Find where the given text appears and provide that cell's center as [X, Y] coordinate. 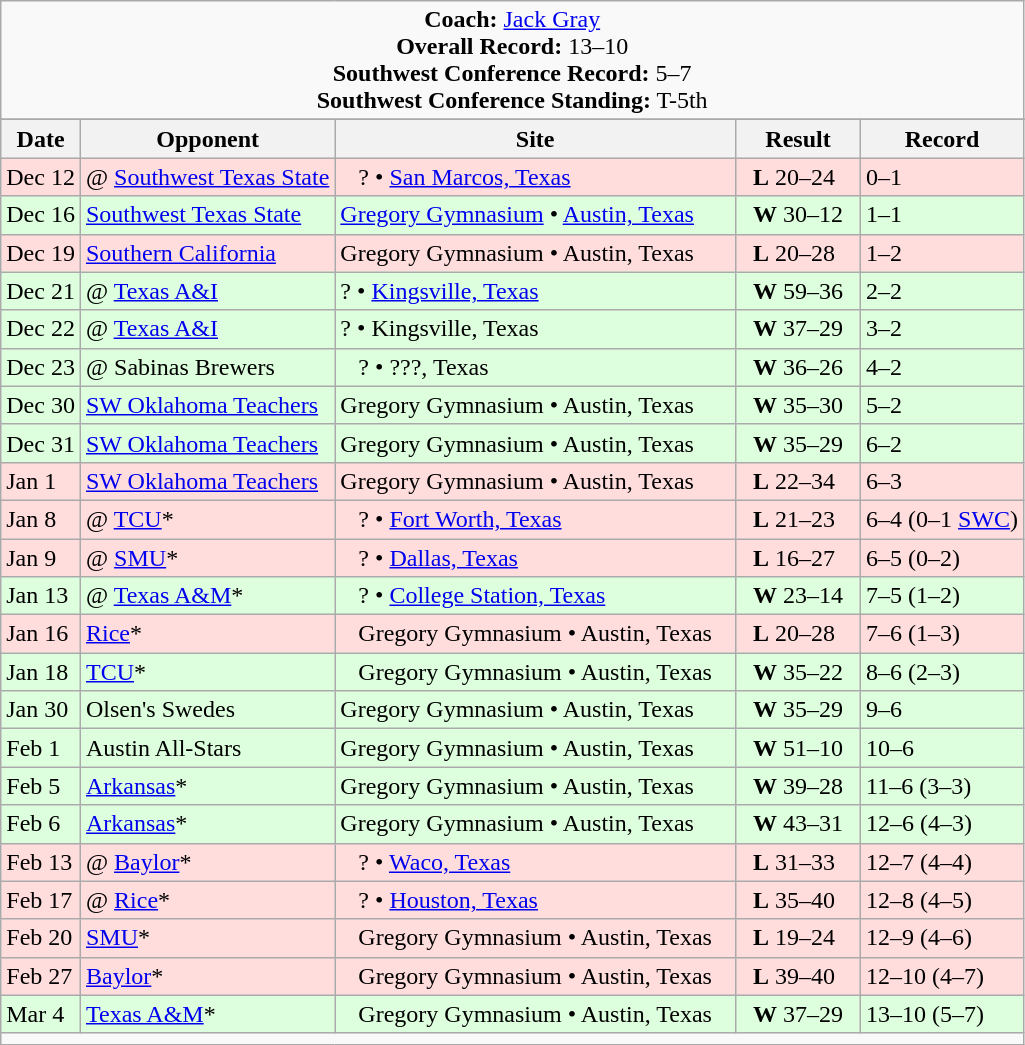
5–2 [942, 405]
@ SMU* [207, 557]
Austin All-Stars [207, 748]
7–5 (1–2) [942, 596]
12–10 (4–7) [942, 976]
@ TCU* [207, 519]
L 22–34 [798, 481]
Dec 31 [41, 443]
@ Baylor* [207, 862]
12–8 (4–5) [942, 900]
L 21–23 [798, 519]
1–1 [942, 215]
Record [942, 139]
W 30–12 [798, 215]
Southwest Texas State [207, 215]
Jan 16 [41, 634]
Olsen's Swedes [207, 710]
0–1 [942, 177]
3–2 [942, 329]
1–2 [942, 253]
? • Waco, Texas [536, 862]
Dec 16 [41, 215]
8–6 (2–3) [942, 672]
Dec 23 [41, 367]
Dec 22 [41, 329]
Dec 21 [41, 291]
? • San Marcos, Texas [536, 177]
Jan 8 [41, 519]
Date [41, 139]
6–3 [942, 481]
@ Southwest Texas State [207, 177]
13–10 (5–7) [942, 1014]
Jan 9 [41, 557]
@ Texas A&M* [207, 596]
12–6 (4–3) [942, 824]
? • Dallas, Texas [536, 557]
Texas A&M* [207, 1014]
Jan 13 [41, 596]
Jan 18 [41, 672]
L 20–24 [798, 177]
9–6 [942, 710]
10–6 [942, 748]
Mar 4 [41, 1014]
Opponent [207, 139]
7–6 (1–3) [942, 634]
W 23–14 [798, 596]
? • Fort Worth, Texas [536, 519]
Southern California [207, 253]
Feb 27 [41, 976]
Site [536, 139]
Coach: Jack GrayOverall Record: 13–10Southwest Conference Record: 5–7Southwest Conference Standing: T-5th [512, 60]
Feb 13 [41, 862]
Feb 20 [41, 938]
Feb 17 [41, 900]
11–6 (3–3) [942, 786]
Jan 1 [41, 481]
? • ???, Texas [536, 367]
L 39–40 [798, 976]
Feb 5 [41, 786]
Rice* [207, 634]
L 31–33 [798, 862]
W 35–30 [798, 405]
? • Houston, Texas [536, 900]
TCU* [207, 672]
6–2 [942, 443]
W 59–36 [798, 291]
W 51–10 [798, 748]
6–5 (0–2) [942, 557]
12–7 (4–4) [942, 862]
SMU* [207, 938]
6–4 (0–1 SWC) [942, 519]
W 36–26 [798, 367]
L 16–27 [798, 557]
? • College Station, Texas [536, 596]
L 19–24 [798, 938]
W 39–28 [798, 786]
Feb 6 [41, 824]
L 35–40 [798, 900]
W 43–31 [798, 824]
@ Rice* [207, 900]
4–2 [942, 367]
Dec 30 [41, 405]
Feb 1 [41, 748]
2–2 [942, 291]
@ Sabinas Brewers [207, 367]
12–9 (4–6) [942, 938]
W 35–22 [798, 672]
Baylor* [207, 976]
Dec 19 [41, 253]
Dec 12 [41, 177]
Result [798, 139]
Jan 30 [41, 710]
